Determine the (X, Y) coordinate at the center of the cell enclosing the given text.  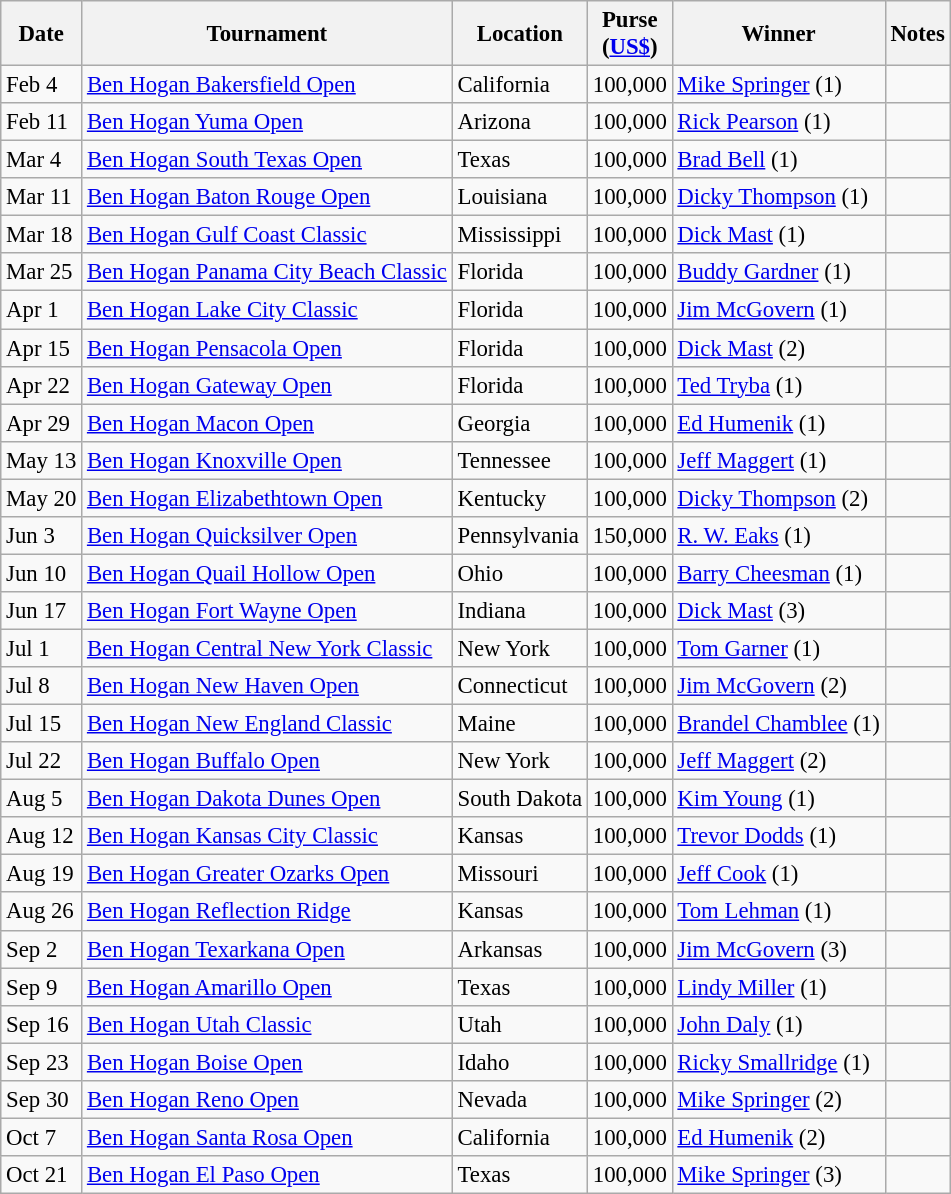
Ben Hogan Bakersfield Open (268, 85)
Ben Hogan Panama City Beach Classic (268, 273)
Dicky Thompson (2) (778, 498)
Maine (520, 724)
Jim McGovern (1) (778, 310)
Idaho (520, 1062)
Dicky Thompson (1) (778, 197)
Connecticut (520, 686)
Apr 29 (42, 423)
Brad Bell (1) (778, 160)
Jim McGovern (2) (778, 686)
Sep 2 (42, 949)
Ben Hogan Lake City Classic (268, 310)
Ben Hogan Santa Rosa Open (268, 1137)
Purse(US$) (630, 34)
Sep 16 (42, 1024)
Ben Hogan New England Classic (268, 724)
Location (520, 34)
Mike Springer (1) (778, 85)
Jim McGovern (3) (778, 949)
Jeff Maggert (1) (778, 460)
Jun 3 (42, 536)
Ben Hogan Greater Ozarks Open (268, 874)
Ben Hogan Elizabethtown Open (268, 498)
Ben Hogan Reflection Ridge (268, 912)
Ben Hogan Gulf Coast Classic (268, 235)
Ben Hogan Central New York Classic (268, 648)
Jun 10 (42, 573)
Arizona (520, 122)
Feb 11 (42, 122)
Arkansas (520, 949)
Ben Hogan Texarkana Open (268, 949)
Mississippi (520, 235)
Ben Hogan Dakota Dunes Open (268, 799)
Mar 25 (42, 273)
Ben Hogan Pensacola Open (268, 348)
May 13 (42, 460)
Barry Cheesman (1) (778, 573)
Ricky Smallridge (1) (778, 1062)
Notes (918, 34)
Aug 5 (42, 799)
150,000 (630, 536)
Tom Lehman (1) (778, 912)
Tennessee (520, 460)
Jun 17 (42, 611)
Jul 1 (42, 648)
Trevor Dodds (1) (778, 836)
Mike Springer (3) (778, 1175)
Ben Hogan South Texas Open (268, 160)
Indiana (520, 611)
Mar 11 (42, 197)
Aug 26 (42, 912)
Dick Mast (1) (778, 235)
South Dakota (520, 799)
Ben Hogan Utah Classic (268, 1024)
Buddy Gardner (1) (778, 273)
Lindy Miller (1) (778, 987)
Mike Springer (2) (778, 1100)
Sep 9 (42, 987)
Feb 4 (42, 85)
Ben Hogan Yuma Open (268, 122)
Ed Humenik (1) (778, 423)
John Daly (1) (778, 1024)
Aug 12 (42, 836)
Ben Hogan Gateway Open (268, 385)
Date (42, 34)
R. W. Eaks (1) (778, 536)
Oct 21 (42, 1175)
Ohio (520, 573)
Jeff Cook (1) (778, 874)
Apr 1 (42, 310)
Kentucky (520, 498)
Rick Pearson (1) (778, 122)
Tournament (268, 34)
Ben Hogan Buffalo Open (268, 761)
Dick Mast (3) (778, 611)
Tom Garner (1) (778, 648)
Ben Hogan Quicksilver Open (268, 536)
Oct 7 (42, 1137)
Ben Hogan Boise Open (268, 1062)
Kim Young (1) (778, 799)
Ben Hogan Amarillo Open (268, 987)
Apr 15 (42, 348)
Ben Hogan Reno Open (268, 1100)
Ben Hogan Fort Wayne Open (268, 611)
Mar 18 (42, 235)
Jul 22 (42, 761)
Utah (520, 1024)
Ed Humenik (2) (778, 1137)
Ben Hogan Baton Rouge Open (268, 197)
Ben Hogan Kansas City Classic (268, 836)
Georgia (520, 423)
Jul 8 (42, 686)
Ben Hogan Knoxville Open (268, 460)
Dick Mast (2) (778, 348)
Jul 15 (42, 724)
Sep 23 (42, 1062)
Winner (778, 34)
Ben Hogan Macon Open (268, 423)
Ben Hogan Quail Hollow Open (268, 573)
Aug 19 (42, 874)
Apr 22 (42, 385)
Jeff Maggert (2) (778, 761)
Mar 4 (42, 160)
Pennsylvania (520, 536)
May 20 (42, 498)
Ted Tryba (1) (778, 385)
Nevada (520, 1100)
Louisiana (520, 197)
Sep 30 (42, 1100)
Brandel Chamblee (1) (778, 724)
Missouri (520, 874)
Ben Hogan New Haven Open (268, 686)
Ben Hogan El Paso Open (268, 1175)
